From the cell containing the given text, extract its center point as (X, Y) coordinate. 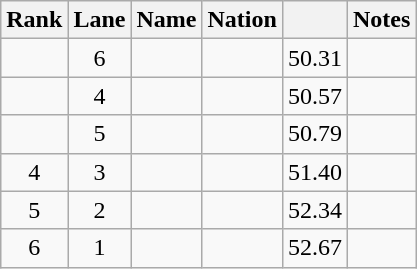
50.57 (314, 96)
2 (100, 210)
1 (100, 248)
50.31 (314, 58)
Nation (242, 20)
50.79 (314, 134)
Lane (100, 20)
51.40 (314, 172)
52.67 (314, 248)
3 (100, 172)
Notes (381, 20)
Rank (34, 20)
52.34 (314, 210)
Name (166, 20)
